From the cell containing the given text, extract its center point as [X, Y] coordinate. 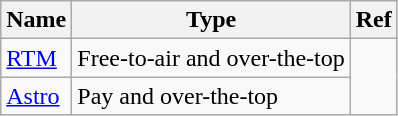
RTM [36, 58]
Name [36, 20]
Free-to-air and over-the-top [211, 58]
Astro [36, 96]
Type [211, 20]
Pay and over-the-top [211, 96]
Ref [374, 20]
